For the text-containing cell, return its midpoint in (X, Y) coordinate format. 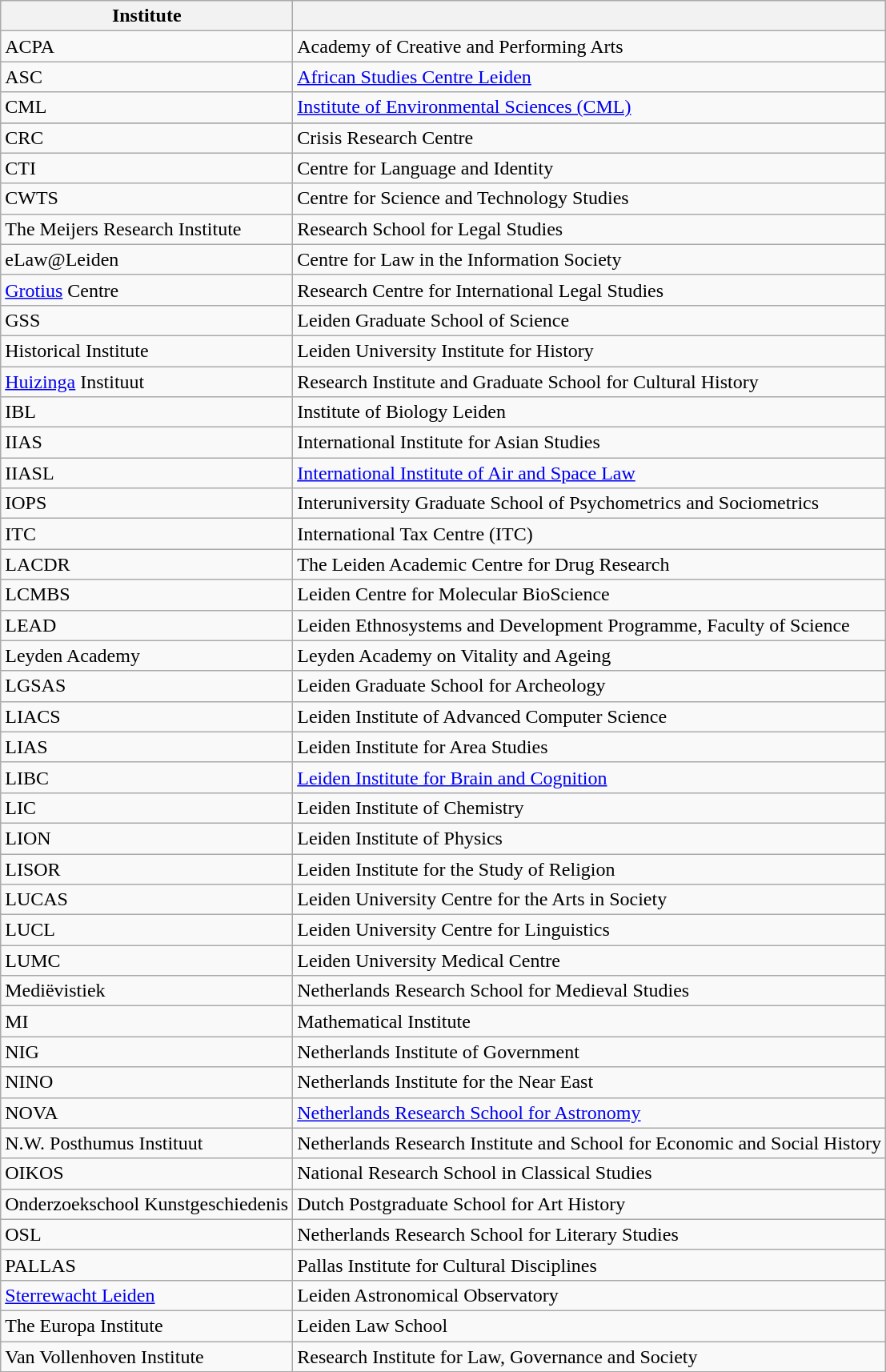
Research Institute for Law, Governance and Society (589, 1357)
Leiden Ethnosystems and Development Programme, Faculty of Science (589, 625)
Leiden Graduate School for Archeology (589, 686)
Research Centre for International Legal Studies (589, 290)
LIBC (147, 777)
Netherlands Research Institute and School for Economic and Social History (589, 1143)
CRC (147, 138)
Mathematical Institute (589, 1021)
OSL (147, 1234)
Netherlands Research School for Astronomy (589, 1113)
Leiden Institute for Area Studies (589, 747)
Netherlands Research School for Literary Studies (589, 1234)
The Meijers Research Institute (147, 229)
IIASL (147, 473)
IOPS (147, 503)
Institute of Biology Leiden (589, 412)
Historical Institute (147, 351)
LEAD (147, 625)
Leyden Academy on Vitality and Ageing (589, 656)
Leiden Institute of Physics (589, 838)
Leiden Institute of Advanced Computer Science (589, 716)
NINO (147, 1082)
LACDR (147, 564)
LIAS (147, 747)
International Tax Centre (ITC) (589, 534)
CTI (147, 168)
LUCL (147, 930)
Research Institute and Graduate School for Cultural History (589, 382)
GSS (147, 320)
N.W. Posthumus Instituut (147, 1143)
Leiden Centre for Molecular BioScience (589, 595)
Leiden University Medical Centre (589, 961)
International Institute for Asian Studies (589, 443)
LCMBS (147, 595)
Leiden Graduate School of Science (589, 320)
Crisis Research Centre (589, 138)
OIKOS (147, 1173)
Netherlands Institute for the Near East (589, 1082)
Leiden Institute of Chemistry (589, 808)
Leyden Academy (147, 656)
NOVA (147, 1113)
The Leiden Academic Centre for Drug Research (589, 564)
Mediëvistiek (147, 991)
The Europa Institute (147, 1326)
CWTS (147, 199)
Interuniversity Graduate School of Psychometrics and Sociometrics (589, 503)
National Research School in Classical Studies (589, 1173)
LIC (147, 808)
LISOR (147, 869)
Centre for Science and Technology Studies (589, 199)
ACPA (147, 46)
LUMC (147, 961)
CML (147, 107)
Van Vollenhoven Institute (147, 1357)
Academy of Creative and Performing Arts (589, 46)
Onderzoekschool Kunstgeschiedenis (147, 1204)
Grotius Centre (147, 290)
African Studies Centre Leiden (589, 77)
Research School for Legal Studies (589, 229)
Leiden Institute for Brain and Cognition (589, 777)
ASC (147, 77)
LGSAS (147, 686)
Centre for Language and Identity (589, 168)
LION (147, 838)
NIG (147, 1052)
Huizinga Instituut (147, 382)
eLaw@Leiden (147, 259)
Leiden University Centre for the Arts in Society (589, 900)
Sterrewacht Leiden (147, 1295)
LUCAS (147, 900)
Leiden Astronomical Observatory (589, 1295)
Institute of Environmental Sciences (CML) (589, 107)
Pallas Institute for Cultural Disciplines (589, 1265)
Institute (147, 16)
Leiden Law School (589, 1326)
Centre for Law in the Information Society (589, 259)
Leiden Institute for the Study of Religion (589, 869)
Netherlands Institute of Government (589, 1052)
ITC (147, 534)
MI (147, 1021)
Netherlands Research School for Medieval Studies (589, 991)
IIAS (147, 443)
International Institute of Air and Space Law (589, 473)
Leiden University Centre for Linguistics (589, 930)
LIACS (147, 716)
PALLAS (147, 1265)
IBL (147, 412)
Leiden University Institute for History (589, 351)
Dutch Postgraduate School for Art History (589, 1204)
